Find where the given text appears and provide that cell's center as (X, Y) coordinate. 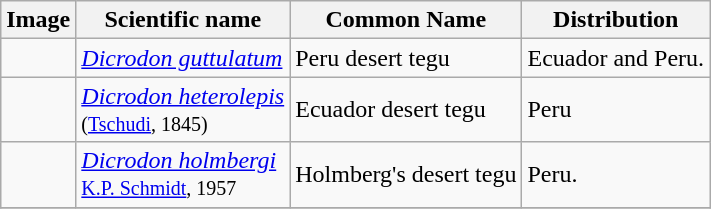
Common Name (406, 20)
Peru desert tegu (406, 58)
Ecuador desert tegu (406, 110)
Holmberg's desert tegu (406, 174)
Scientific name (183, 20)
Dicrodon guttulatum (183, 58)
Dicrodon holmbergiK.P. Schmidt, 1957 (183, 174)
Distribution (616, 20)
Peru. (616, 174)
Image (38, 20)
Dicrodon heterolepis(Tschudi, 1845) (183, 110)
Ecuador and Peru. (616, 58)
Peru (616, 110)
